Determine the (x, y) coordinate at the center of the cell enclosing the given text.  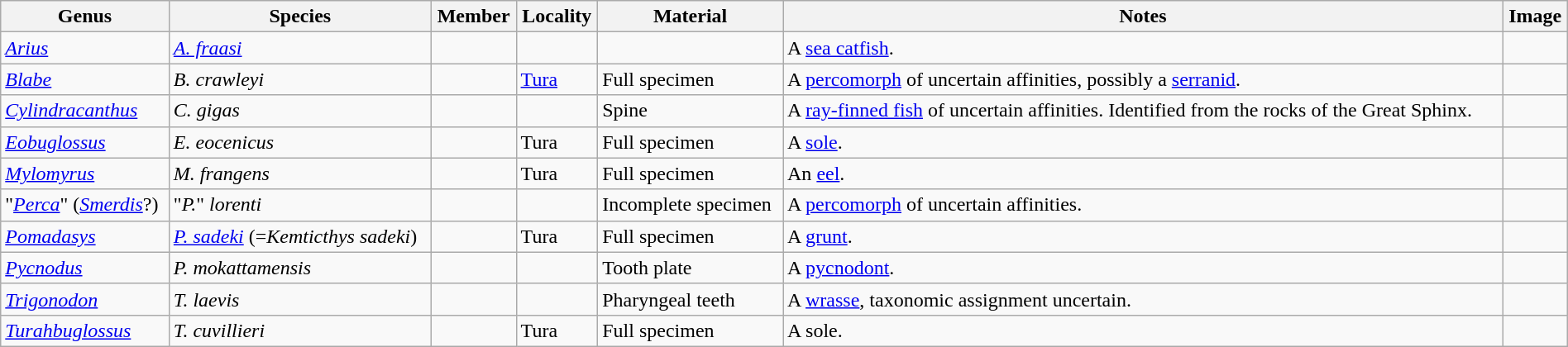
P. sadeki (=Kemticthys sadeki) (299, 236)
T. laevis (299, 299)
A percomorph of uncertain affinities. (1143, 205)
"Perca" (Smerdis?) (85, 205)
A grunt. (1143, 236)
M. frangens (299, 173)
A. fraasi (299, 48)
Mylomyrus (85, 173)
Material (691, 17)
A ray-finned fish of uncertain affinities. Identified from the rocks of the Great Sphinx. (1143, 111)
Cylindracanthus (85, 111)
Eobuglossus (85, 142)
"P." lorenti (299, 205)
P. mokattamensis (299, 268)
C. gigas (299, 111)
Genus (85, 17)
Image (1535, 17)
A wrasse, taxonomic assignment uncertain. (1143, 299)
Tooth plate (691, 268)
B. crawleyi (299, 79)
A percomorph of uncertain affinities, possibly a serranid. (1143, 79)
Notes (1143, 17)
T. cuvillieri (299, 330)
An eel. (1143, 173)
Pycnodus (85, 268)
Species (299, 17)
Arius (85, 48)
A sea catfish. (1143, 48)
Pharyngeal teeth (691, 299)
Pomadasys (85, 236)
E. eocenicus (299, 142)
Locality (557, 17)
Turahbuglossus (85, 330)
Member (473, 17)
Spine (691, 111)
A pycnodont. (1143, 268)
Blabe (85, 79)
Trigonodon (85, 299)
Incomplete specimen (691, 205)
